Capture the cell that displays the provided text and extract its (X, Y) central coordinate. 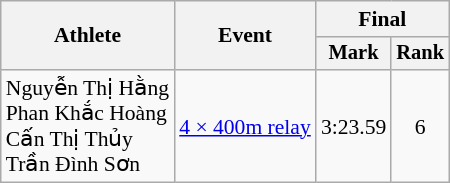
Event (245, 36)
Final (382, 19)
4 × 400m relay (245, 126)
3:23.59 (354, 126)
Mark (354, 54)
Rank (420, 54)
Nguyễn Thị HằngPhan Khắc HoàngCấn Thị ThủyTrần Đình Sơn (88, 126)
Athlete (88, 36)
6 (420, 126)
